Scan for the cell matching the given text and deliver its [x, y] coordinate at center. 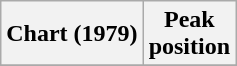
Peakposition [189, 34]
Chart (1979) [72, 34]
